Capture the cell that displays the provided text and extract its (X, Y) central coordinate. 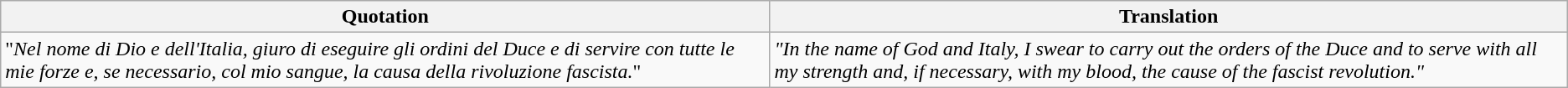
Quotation (385, 17)
Translation (1168, 17)
